Locate the cell with the specified text and output its (X, Y) center coordinate. 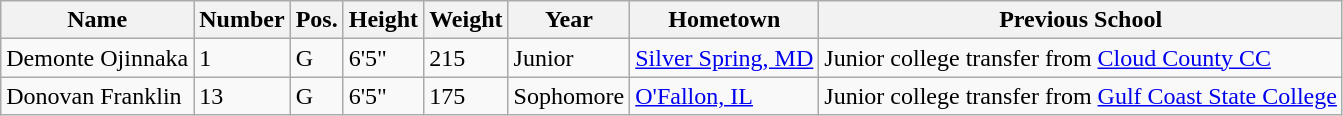
Donovan Franklin (98, 96)
1 (242, 58)
Sophomore (569, 96)
Weight (466, 20)
Name (98, 20)
Demonte Ojinnaka (98, 58)
Hometown (724, 20)
Year (569, 20)
Junior (569, 58)
Silver Spring, MD (724, 58)
Junior college transfer from Gulf Coast State College (1081, 96)
Height (383, 20)
Number (242, 20)
Pos. (316, 20)
O'Fallon, IL (724, 96)
175 (466, 96)
13 (242, 96)
Previous School (1081, 20)
Junior college transfer from Cloud County CC (1081, 58)
215 (466, 58)
